Return the [x, y] coordinate for the center point of the cell that contains the specified text.  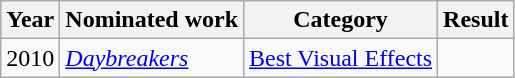
Best Visual Effects [341, 58]
Result [476, 20]
Year [30, 20]
Category [341, 20]
Daybreakers [152, 58]
2010 [30, 58]
Nominated work [152, 20]
